Return [X, Y] of the center of cell containing provided text 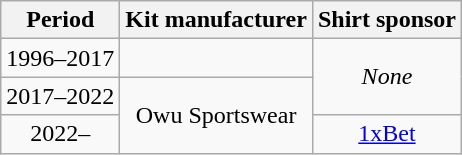
Shirt sponsor [386, 20]
1xBet [386, 134]
None [386, 77]
1996–2017 [60, 58]
2022– [60, 134]
Period [60, 20]
2017–2022 [60, 96]
Kit manufacturer [216, 20]
Owu Sportswear [216, 115]
